Identify which cell holds the provided text, then report its [X, Y] central coordinate. 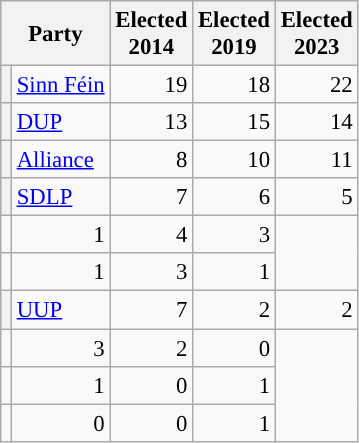
Party [56, 34]
19 [152, 85]
11 [316, 160]
SDLP [60, 197]
Sinn Féin [60, 85]
Alliance [60, 160]
15 [234, 122]
Elected2014 [152, 34]
18 [234, 85]
22 [316, 85]
10 [234, 160]
5 [316, 197]
Elected2019 [234, 34]
DUP [60, 122]
14 [316, 122]
6 [234, 197]
8 [152, 160]
4 [152, 235]
Elected2023 [316, 34]
UUP [60, 310]
13 [152, 122]
